Extract the [X, Y] coordinate from the center of the cell holding the provided text.  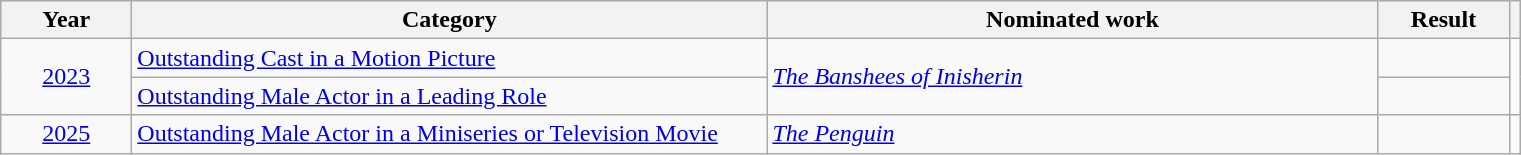
The Penguin [1072, 134]
Outstanding Male Actor in a Leading Role [450, 96]
2023 [66, 77]
Category [450, 20]
The Banshees of Inisherin [1072, 77]
Result [1444, 20]
Outstanding Cast in a Motion Picture [450, 58]
Year [66, 20]
2025 [66, 134]
Outstanding Male Actor in a Miniseries or Television Movie [450, 134]
Nominated work [1072, 20]
